Search for the cell housing the specified text and yield its (X, Y) center coordinate. 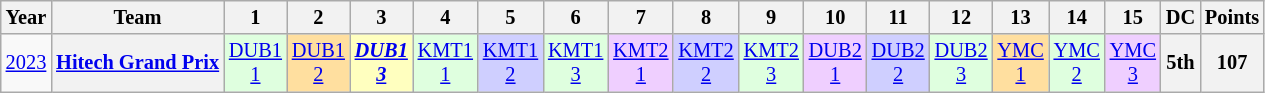
7 (640, 17)
107 (1232, 63)
15 (1133, 17)
KMT11 (446, 63)
5th (1180, 63)
1 (256, 17)
Team (138, 17)
DUB22 (898, 63)
6 (576, 17)
8 (706, 17)
YMC2 (1077, 63)
YMC3 (1133, 63)
DC (1180, 17)
14 (1077, 17)
DUB23 (962, 63)
2023 (26, 63)
DUB11 (256, 63)
KMT22 (706, 63)
DUB12 (318, 63)
DUB21 (836, 63)
DUB13 (382, 63)
KMT13 (576, 63)
KMT21 (640, 63)
4 (446, 17)
Points (1232, 17)
YMC1 (1020, 63)
9 (772, 17)
KMT12 (510, 63)
Hitech Grand Prix (138, 63)
3 (382, 17)
11 (898, 17)
13 (1020, 17)
2 (318, 17)
12 (962, 17)
10 (836, 17)
KMT23 (772, 63)
Year (26, 17)
5 (510, 17)
